Detect which cell encompasses the target text, then output its [X, Y] center coordinate. 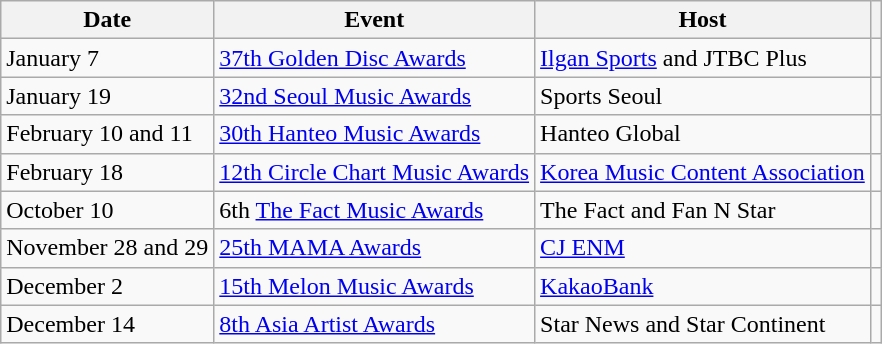
The Fact and Fan N Star [703, 210]
15th Melon Music Awards [374, 286]
December 14 [108, 324]
30th Hanteo Music Awards [374, 134]
Host [703, 20]
Korea Music Content Association [703, 172]
Sports Seoul [703, 96]
Event [374, 20]
KakaoBank [703, 286]
February 18 [108, 172]
January 19 [108, 96]
December 2 [108, 286]
Date [108, 20]
CJ ENM [703, 248]
25th MAMA Awards [374, 248]
6th The Fact Music Awards [374, 210]
8th Asia Artist Awards [374, 324]
October 10 [108, 210]
Hanteo Global [703, 134]
November 28 and 29 [108, 248]
37th Golden Disc Awards [374, 58]
12th Circle Chart Music Awards [374, 172]
32nd Seoul Music Awards [374, 96]
Ilgan Sports and JTBC Plus [703, 58]
February 10 and 11 [108, 134]
January 7 [108, 58]
Star News and Star Continent [703, 324]
